Extract the [x, y] coordinate from the center of the cell holding the provided text.  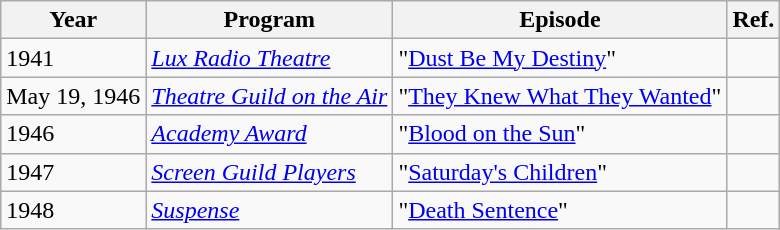
Program [270, 20]
1947 [74, 172]
Theatre Guild on the Air [270, 96]
"Dust Be My Destiny" [560, 58]
1946 [74, 134]
Year [74, 20]
Academy Award [270, 134]
Ref. [754, 20]
Episode [560, 20]
Screen Guild Players [270, 172]
Lux Radio Theatre [270, 58]
"Death Sentence" [560, 210]
"Saturday's Children" [560, 172]
"Blood on the Sun" [560, 134]
Suspense [270, 210]
1941 [74, 58]
1948 [74, 210]
"They Knew What They Wanted" [560, 96]
May 19, 1946 [74, 96]
